Find where the given text appears and provide that cell's center as [x, y] coordinate. 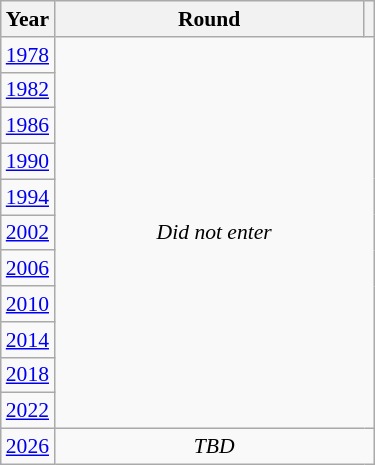
1990 [28, 162]
Round [209, 19]
Did not enter [214, 233]
2018 [28, 375]
TBD [214, 447]
1978 [28, 55]
1982 [28, 90]
1994 [28, 197]
2026 [28, 447]
1986 [28, 126]
2022 [28, 411]
2002 [28, 233]
Year [28, 19]
2014 [28, 340]
2010 [28, 304]
2006 [28, 269]
